Extract the (X, Y) coordinate from the center of the cell holding the provided text.  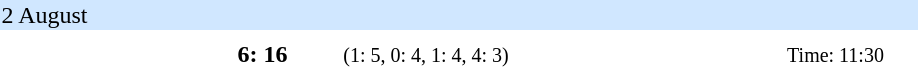
2 August (459, 15)
